Extract the [x, y] coordinate from the center of the cell holding the provided text.  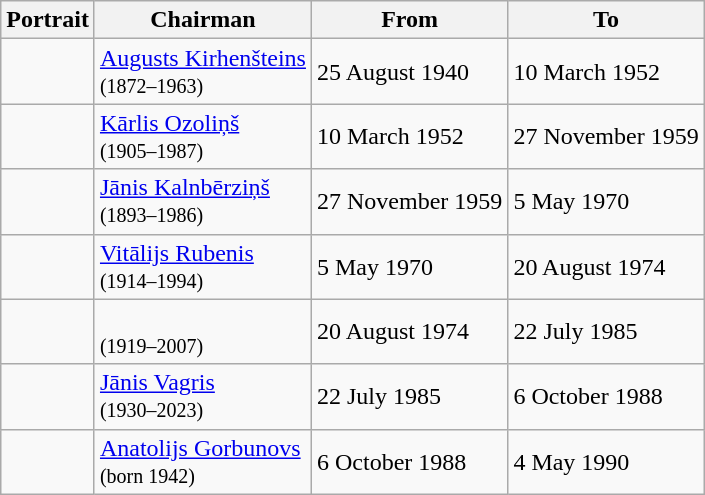
Portrait [48, 20]
From [409, 20]
Anatolijs Gorbunovs(born 1942) [202, 462]
4 May 1990 [606, 462]
To [606, 20]
25 August 1940 [409, 72]
Jānis Vagris(1930–2023) [202, 396]
Chairman [202, 20]
Vitālijs Rubenis(1914–1994) [202, 266]
(1919–2007) [202, 332]
Kārlis Ozoliņš(1905–1987) [202, 136]
Jānis Kalnbērziņš(1893–1986) [202, 202]
Augusts Kirhenšteins(1872–1963) [202, 72]
